Capture the cell that displays the provided text and extract its [x, y] central coordinate. 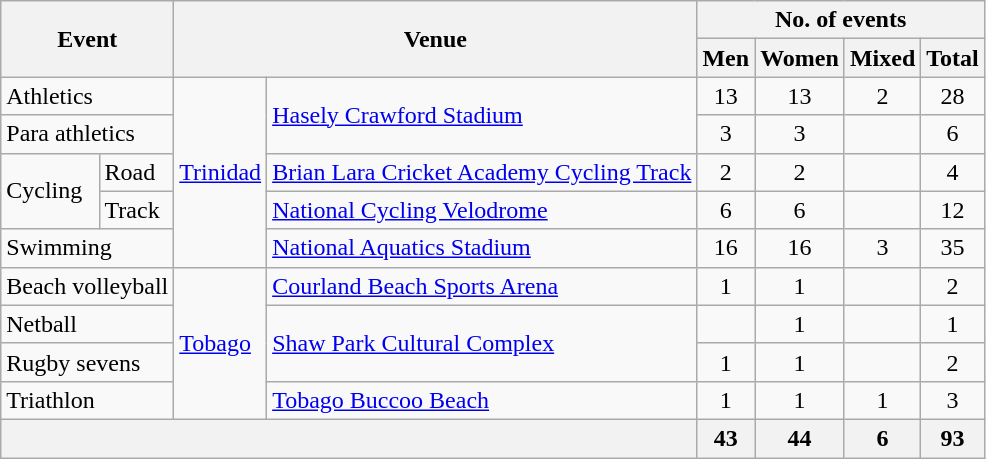
Tobago Buccoo Beach [482, 400]
Cycling [50, 191]
Shaw Park Cultural Complex [482, 343]
Track [136, 210]
Rugby sevens [88, 362]
Triathlon [88, 400]
93 [953, 438]
Women [800, 58]
Road [136, 172]
Mixed [882, 58]
Netball [88, 324]
44 [800, 438]
Beach volleyball [88, 286]
Courland Beach Sports Arena [482, 286]
Venue [436, 39]
National Aquatics Stadium [482, 248]
43 [726, 438]
Trinidad [220, 172]
4 [953, 172]
28 [953, 96]
Total [953, 58]
Hasely Crawford Stadium [482, 115]
Athletics [88, 96]
No. of events [840, 20]
12 [953, 210]
National Cycling Velodrome [482, 210]
Swimming [88, 248]
Para athletics [88, 134]
Men [726, 58]
Brian Lara Cricket Academy Cycling Track [482, 172]
Event [88, 39]
35 [953, 248]
Tobago [220, 343]
